Output the [x, y] coordinate of the center of the cell containing the given text.  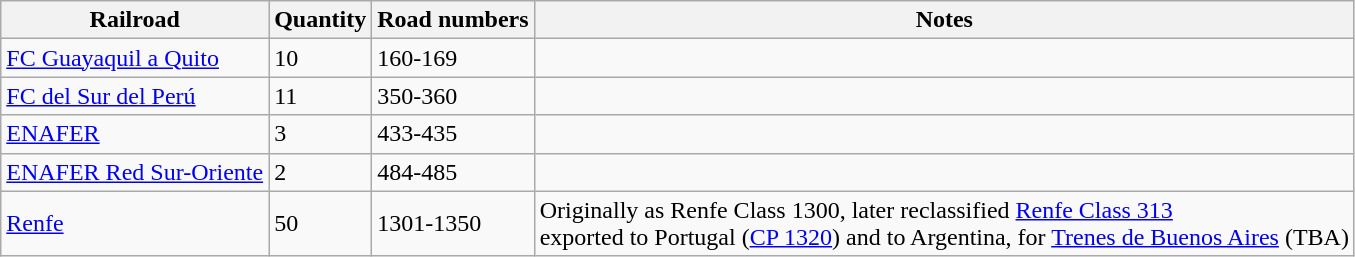
Railroad [135, 20]
160-169 [453, 58]
ENAFER [135, 134]
FC Guayaquil a Quito [135, 58]
50 [320, 224]
11 [320, 96]
Notes [944, 20]
FC del Sur del Perú [135, 96]
2 [320, 172]
ENAFER Red Sur-Oriente [135, 172]
Road numbers [453, 20]
484-485 [453, 172]
3 [320, 134]
Quantity [320, 20]
10 [320, 58]
Originally as Renfe Class 1300, later reclassified Renfe Class 313exported to Portugal (CP 1320) and to Argentina, for Trenes de Buenos Aires (TBA) [944, 224]
Renfe [135, 224]
1301-1350 [453, 224]
433-435 [453, 134]
350-360 [453, 96]
